Extract the (X, Y) coordinate from the center of the cell holding the provided text.  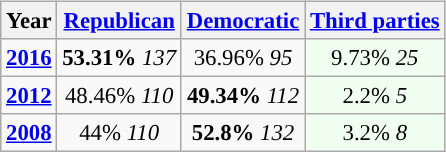
2.2% 5 (375, 96)
Year (29, 21)
36.96% 95 (242, 58)
44% 110 (119, 133)
2008 (29, 133)
Republican (119, 21)
9.73% 25 (375, 58)
48.46% 110 (119, 96)
2012 (29, 96)
Third parties (375, 21)
49.34% 112 (242, 96)
2016 (29, 58)
52.8% 132 (242, 133)
3.2% 8 (375, 133)
Democratic (242, 21)
53.31% 137 (119, 58)
